Locate the cell with the specified text and output its (x, y) center coordinate. 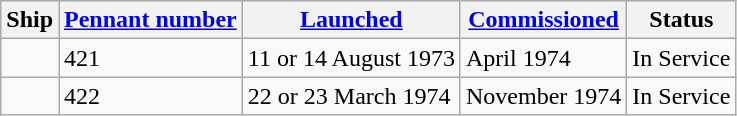
Commissioned (543, 20)
22 or 23 March 1974 (351, 96)
421 (151, 58)
Launched (351, 20)
Ship (30, 20)
Status (682, 20)
November 1974 (543, 96)
April 1974 (543, 58)
422 (151, 96)
11 or 14 August 1973 (351, 58)
Pennant number (151, 20)
